Return (x, y) of the center of cell containing provided text 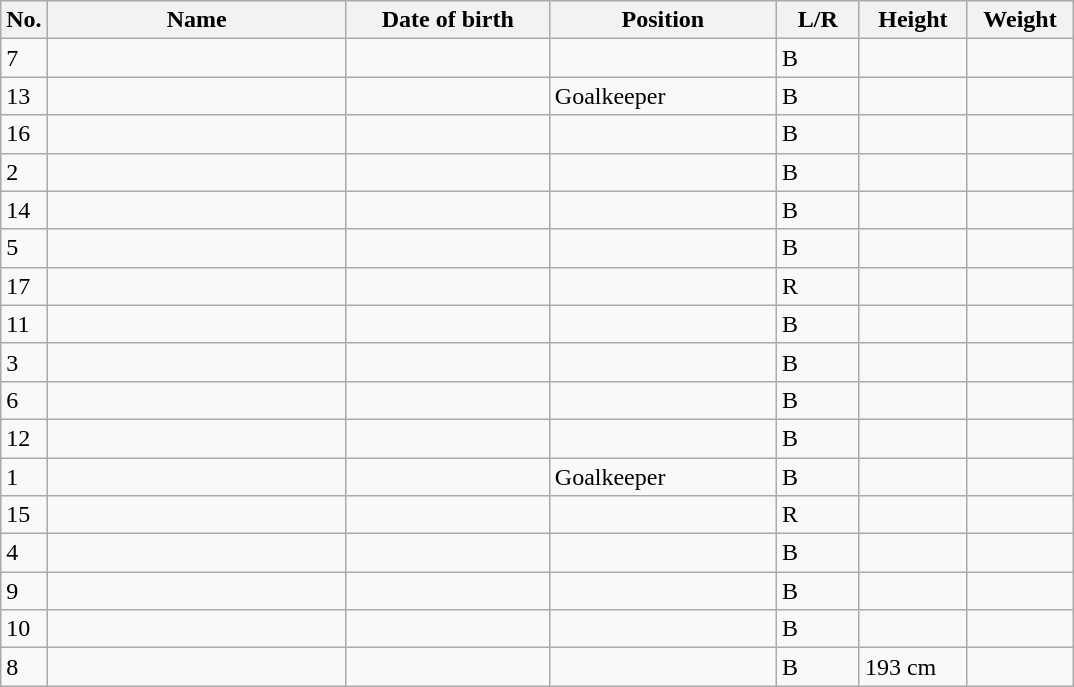
Height (912, 20)
193 cm (912, 667)
Position (662, 20)
11 (24, 324)
Date of birth (448, 20)
Weight (1020, 20)
10 (24, 629)
17 (24, 286)
3 (24, 362)
14 (24, 210)
6 (24, 400)
7 (24, 58)
5 (24, 248)
8 (24, 667)
16 (24, 134)
12 (24, 438)
2 (24, 172)
No. (24, 20)
15 (24, 515)
4 (24, 553)
1 (24, 477)
13 (24, 96)
L/R (818, 20)
9 (24, 591)
Name (196, 20)
